Output the [x, y] coordinate of the center of the cell containing the given text.  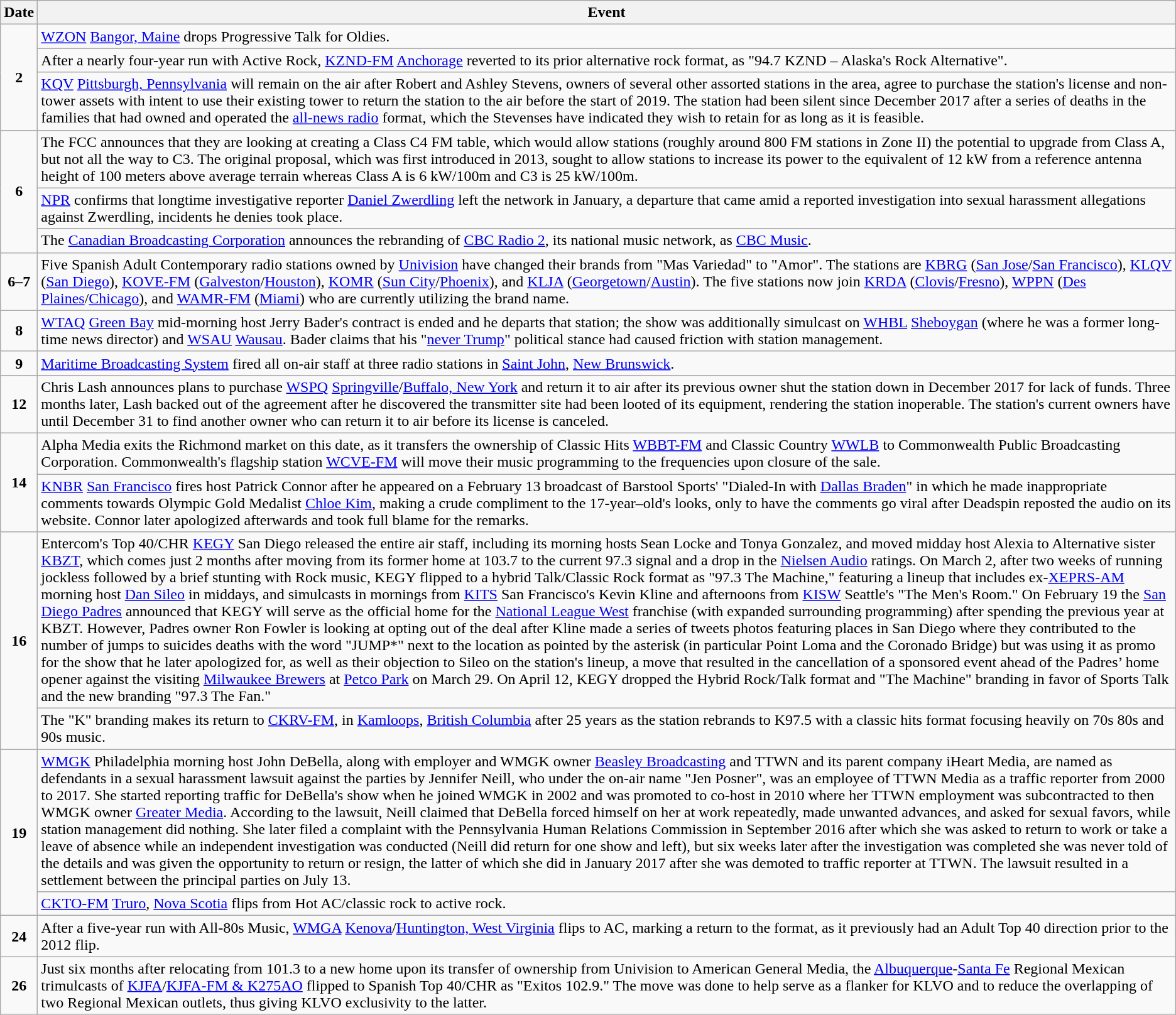
12 [19, 404]
6 [19, 191]
26 [19, 985]
Date [19, 13]
2 [19, 77]
19 [19, 833]
24 [19, 936]
8 [19, 330]
16 [19, 641]
6–7 [19, 281]
CKTO-FM Truro, Nova Scotia flips from Hot AC/classic rock to active rock. [607, 904]
14 [19, 482]
The Canadian Broadcasting Corporation announces the rebranding of CBC Radio 2, its national music network, as CBC Music. [607, 241]
Maritime Broadcasting System fired all on-air staff at three radio stations in Saint John, New Brunswick. [607, 363]
WZON Bangor, Maine drops Progressive Talk for Oldies. [607, 36]
Event [607, 13]
9 [19, 363]
